Extract the [x, y] coordinate from the center of the cell holding the provided text.  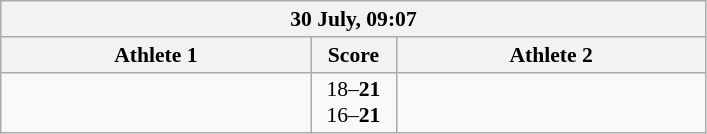
30 July, 09:07 [354, 19]
Athlete 1 [156, 55]
18–2116–21 [354, 102]
Score [354, 55]
Athlete 2 [551, 55]
